Return (X, Y) of the center of cell containing provided text 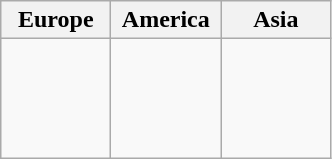
America (166, 20)
Asia (276, 20)
Europe (56, 20)
